For the text-containing cell, return its midpoint in (x, y) coordinate format. 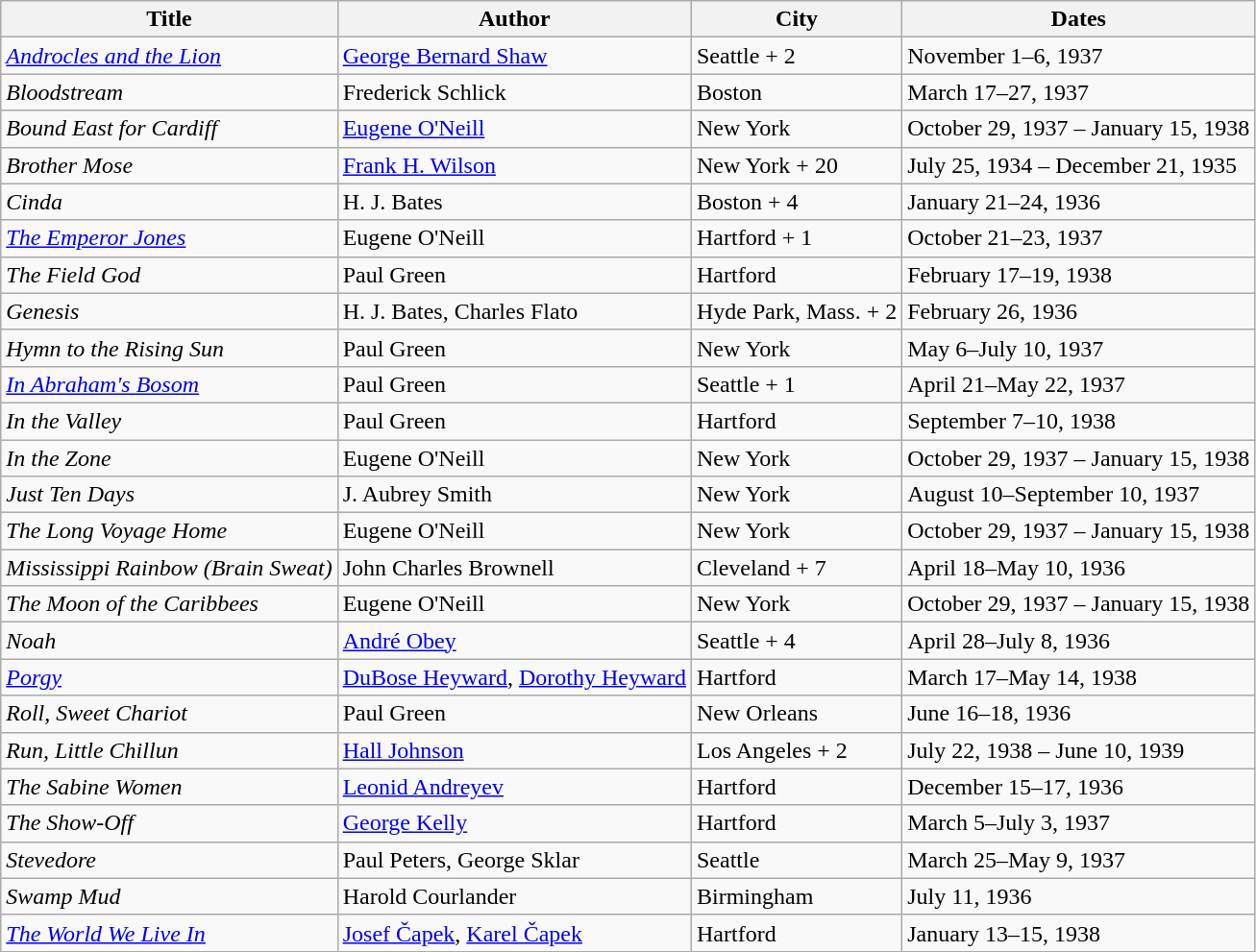
Cleveland + 7 (796, 568)
Stevedore (169, 860)
May 6–July 10, 1937 (1078, 348)
Just Ten Days (169, 495)
André Obey (514, 641)
March 25–May 9, 1937 (1078, 860)
Roll, Sweet Chariot (169, 714)
New Orleans (796, 714)
Hall Johnson (514, 750)
March 5–July 3, 1937 (1078, 823)
February 17–19, 1938 (1078, 275)
Frank H. Wilson (514, 165)
Leonid Andreyev (514, 787)
George Kelly (514, 823)
Bloodstream (169, 92)
In the Valley (169, 421)
April 18–May 10, 1936 (1078, 568)
The Long Voyage Home (169, 531)
Title (169, 19)
November 1–6, 1937 (1078, 56)
The Moon of the Caribbees (169, 604)
Seattle (796, 860)
Hartford + 1 (796, 238)
Frederick Schlick (514, 92)
New York + 20 (796, 165)
In Abraham's Bosom (169, 384)
The Sabine Women (169, 787)
December 15–17, 1936 (1078, 787)
Porgy (169, 677)
George Bernard Shaw (514, 56)
H. J. Bates (514, 202)
Harold Courlander (514, 896)
Seattle + 2 (796, 56)
Hyde Park, Mass. + 2 (796, 311)
June 16–18, 1936 (1078, 714)
Bound East for Cardiff (169, 129)
Brother Mose (169, 165)
Dates (1078, 19)
July 25, 1934 – December 21, 1935 (1078, 165)
February 26, 1936 (1078, 311)
Seattle + 4 (796, 641)
Mississippi Rainbow (Brain Sweat) (169, 568)
Birmingham (796, 896)
The World We Live In (169, 933)
January 13–15, 1938 (1078, 933)
March 17–May 14, 1938 (1078, 677)
The Show-Off (169, 823)
The Field God (169, 275)
Hymn to the Rising Sun (169, 348)
April 21–May 22, 1937 (1078, 384)
January 21–24, 1936 (1078, 202)
July 11, 1936 (1078, 896)
Los Angeles + 2 (796, 750)
DuBose Heyward, Dorothy Heyward (514, 677)
April 28–July 8, 1936 (1078, 641)
Androcles and the Lion (169, 56)
The Emperor Jones (169, 238)
October 21–23, 1937 (1078, 238)
September 7–10, 1938 (1078, 421)
Genesis (169, 311)
J. Aubrey Smith (514, 495)
In the Zone (169, 458)
John Charles Brownell (514, 568)
Seattle + 1 (796, 384)
Swamp Mud (169, 896)
March 17–27, 1937 (1078, 92)
Boston (796, 92)
August 10–September 10, 1937 (1078, 495)
Cinda (169, 202)
July 22, 1938 – June 10, 1939 (1078, 750)
Author (514, 19)
H. J. Bates, Charles Flato (514, 311)
Noah (169, 641)
Boston + 4 (796, 202)
Josef Čapek, Karel Čapek (514, 933)
Run, Little Chillun (169, 750)
Paul Peters, George Sklar (514, 860)
City (796, 19)
